Determine the [x, y] coordinate at the center of the cell enclosing the given text.  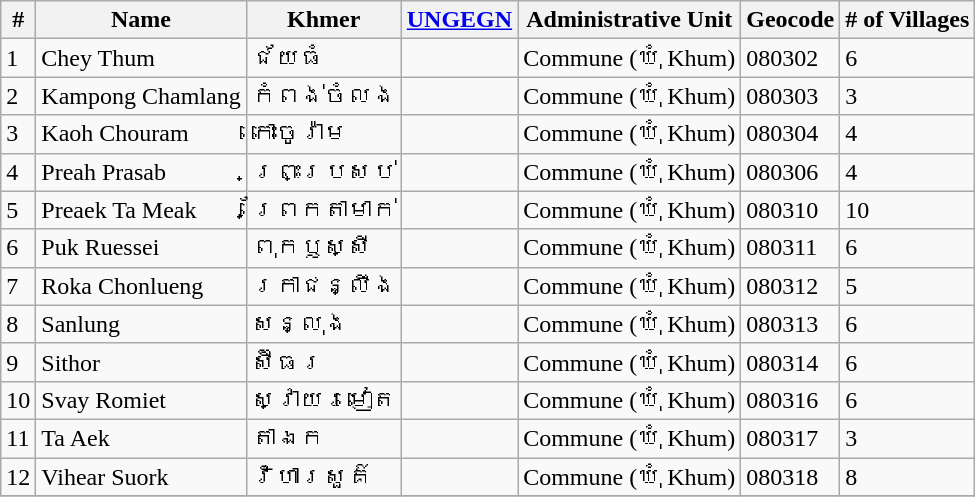
ព្រែកតាមាក់ [324, 210]
080310 [790, 210]
Vihear Suork [141, 477]
1 [18, 58]
080306 [790, 172]
Sithor [141, 362]
080316 [790, 400]
ព្រះប្រសប់ [324, 172]
UNGEGN [459, 20]
7 [18, 286]
Geocode [790, 20]
Kampong Chamlang [141, 96]
9 [18, 362]
080317 [790, 438]
កោះចូរ៉ាម [324, 134]
Roka Chonlueng [141, 286]
កំពង់ចំលង [324, 96]
080314 [790, 362]
សន្លុង [324, 324]
080302 [790, 58]
Khmer [324, 20]
រកាជន្លឹង [324, 286]
ស្វាយរមៀត [324, 400]
តាឯក [324, 438]
Puk Ruessei [141, 248]
Chey Thum [141, 58]
2 [18, 96]
080313 [790, 324]
12 [18, 477]
Administrative Unit [630, 20]
Name [141, 20]
Svay Romiet [141, 400]
# of Villages [908, 20]
080304 [790, 134]
080312 [790, 286]
080303 [790, 96]
ជ័យធំ [324, 58]
Preaek Ta Meak [141, 210]
វិហារសួគ៌ [324, 477]
# [18, 20]
Kaoh Chouram [141, 134]
080311 [790, 248]
ស៊ីធរ [324, 362]
Sanlung [141, 324]
080318 [790, 477]
Ta Aek [141, 438]
ពុកឫស្សី [324, 248]
Preah Prasab [141, 172]
11 [18, 438]
